Return [x, y] of the center of cell containing provided text 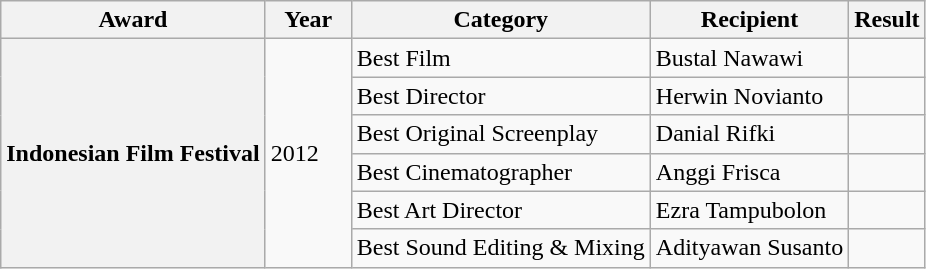
Best Art Director [500, 210]
Best Sound Editing & Mixing [500, 248]
Best Director [500, 96]
Anggi Frisca [749, 172]
Herwin Novianto [749, 96]
Adityawan Susanto [749, 248]
Best Film [500, 58]
Best Cinematographer [500, 172]
Year [308, 20]
Recipient [749, 20]
Award [133, 20]
Bustal Nawawi [749, 58]
Indonesian Film Festival [133, 153]
Ezra Tampubolon [749, 210]
Category [500, 20]
Best Original Screenplay [500, 134]
2012 [308, 153]
Danial Rifki [749, 134]
Result [887, 20]
